Search for the cell housing the specified text and yield its [x, y] center coordinate. 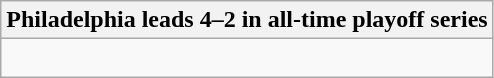
Philadelphia leads 4–2 in all-time playoff series [247, 20]
